From the cell containing the given text, extract its center point as [x, y] coordinate. 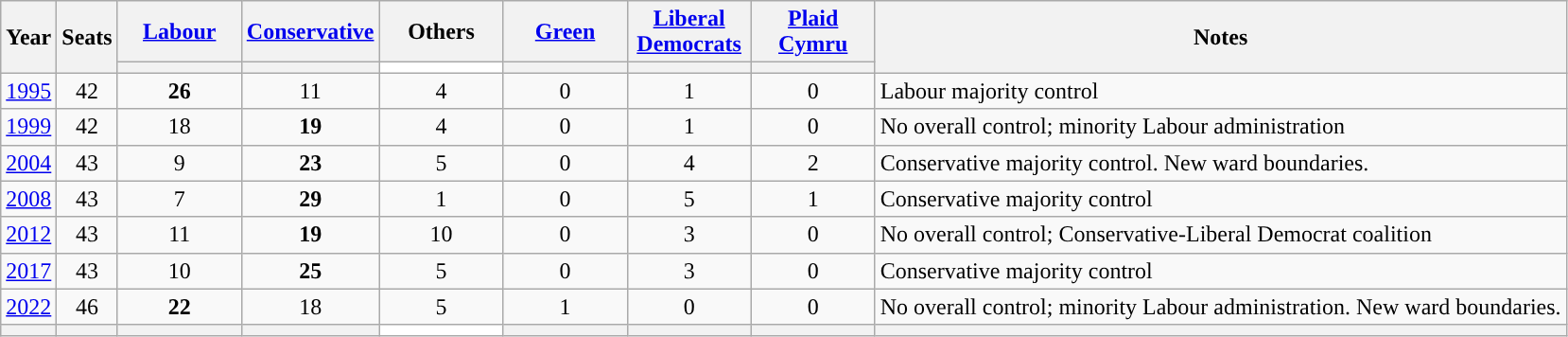
26 [180, 91]
Conservative [310, 32]
Others [441, 32]
No overall control; minority Labour administration [1220, 127]
25 [310, 271]
Conservative majority control. New ward boundaries. [1220, 163]
2 [813, 163]
2012 [28, 235]
Year [28, 37]
No overall control; minority Labour administration. New ward boundaries. [1220, 307]
1999 [28, 127]
Plaid Cymru [813, 32]
1995 [28, 91]
23 [310, 163]
No overall control; Conservative-Liberal Democrat coalition [1220, 235]
Liberal Democrats [688, 32]
2004 [28, 163]
Labour majority control [1220, 91]
2017 [28, 271]
22 [180, 307]
Seats [87, 37]
Labour [180, 32]
2022 [28, 307]
46 [87, 307]
7 [180, 199]
Green [566, 32]
9 [180, 163]
Notes [1220, 37]
2008 [28, 199]
29 [310, 199]
